Search for the cell housing the specified text and yield its [X, Y] center coordinate. 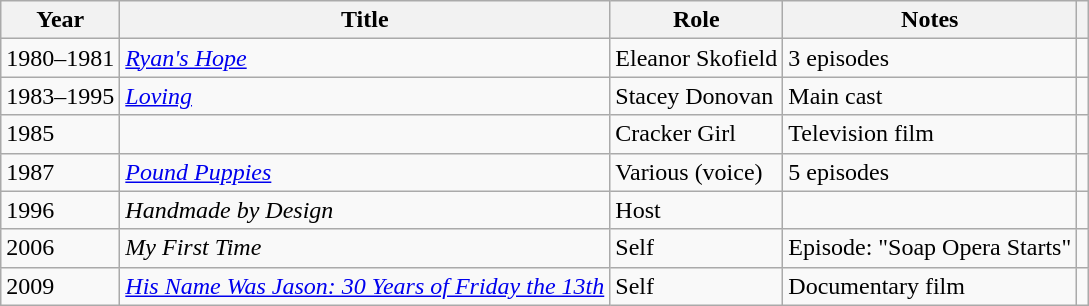
Television film [930, 134]
Role [696, 20]
Pound Puppies [365, 172]
Stacey Donovan [696, 96]
2006 [60, 248]
1987 [60, 172]
1985 [60, 134]
Year [60, 20]
1996 [60, 210]
My First Time [365, 248]
Documentary film [930, 286]
Handmade by Design [365, 210]
2009 [60, 286]
Notes [930, 20]
His Name Was Jason: 30 Years of Friday the 13th [365, 286]
5 episodes [930, 172]
Eleanor Skofield [696, 58]
Various (voice) [696, 172]
Ryan's Hope [365, 58]
Episode: "Soap Opera Starts" [930, 248]
1980–1981 [60, 58]
Host [696, 210]
1983–1995 [60, 96]
Cracker Girl [696, 134]
Main cast [930, 96]
Loving [365, 96]
Title [365, 20]
3 episodes [930, 58]
